Return the (x, y) coordinate for the center point of the cell that contains the specified text.  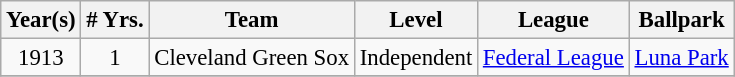
Cleveland Green Sox (252, 58)
League (554, 20)
Independent (416, 58)
Ballpark (682, 20)
Federal League (554, 58)
# Yrs. (115, 20)
1 (115, 58)
Year(s) (41, 20)
1913 (41, 58)
Level (416, 20)
Team (252, 20)
Luna Park (682, 58)
